Pinpoint the cell where the given text exists, returning its (X, Y) midpoint coordinate. 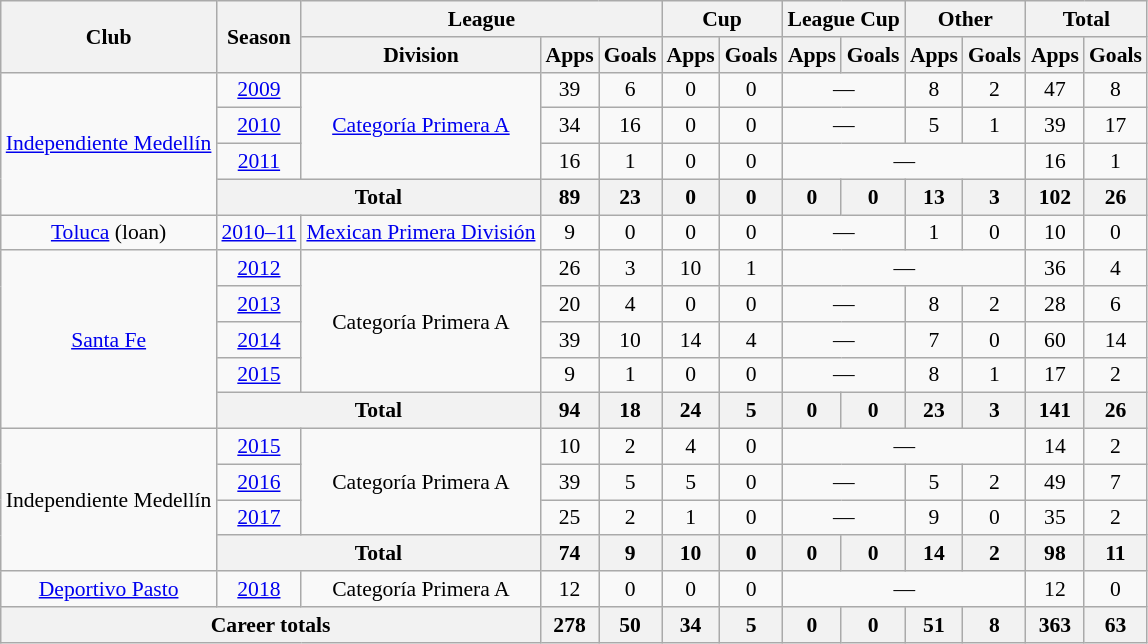
2010–11 (258, 233)
2010 (258, 126)
Cup (722, 19)
60 (1055, 340)
74 (569, 554)
94 (569, 411)
49 (1055, 482)
141 (1055, 411)
278 (569, 625)
2014 (258, 340)
51 (934, 625)
63 (1116, 625)
102 (1055, 197)
35 (1055, 518)
Season (258, 36)
Other (966, 19)
League Cup (844, 19)
18 (630, 411)
36 (1055, 269)
25 (569, 518)
League (481, 19)
47 (1055, 90)
Santa Fe (109, 340)
2018 (258, 589)
98 (1055, 554)
2017 (258, 518)
Club (109, 36)
2011 (258, 162)
2013 (258, 304)
363 (1055, 625)
Mexican Primera División (420, 233)
24 (691, 411)
Deportivo Pasto (109, 589)
13 (934, 197)
Division (420, 55)
11 (1116, 554)
2012 (258, 269)
89 (569, 197)
2009 (258, 90)
28 (1055, 304)
2016 (258, 482)
20 (569, 304)
Career totals (271, 625)
Toluca (loan) (109, 233)
50 (630, 625)
